For the text-containing cell, return its midpoint in [X, Y] coordinate format. 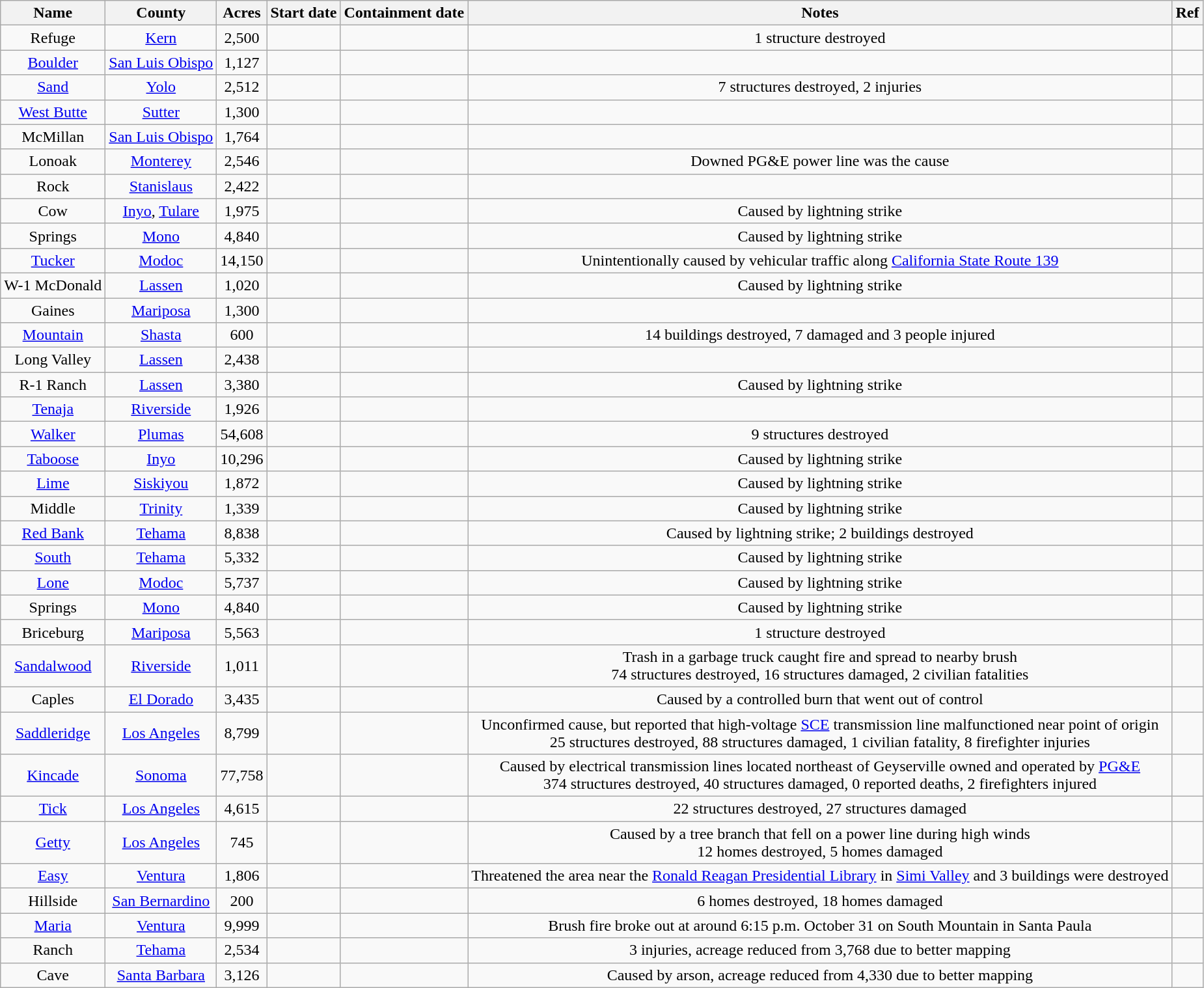
8,799 [242, 733]
1,339 [242, 508]
Red Bank [53, 533]
Trinity [161, 508]
Caused by lightning strike; 2 buildings destroyed [820, 533]
Lonoak [53, 161]
Cow [53, 211]
Threatened the area near the Ronald Reagan Presidential Library in Simi Valley and 3 buildings were destroyed [820, 876]
Brush fire broke out at around 6:15 p.m. October 31 on South Mountain in Santa Paula [820, 926]
Unintentionally caused by vehicular traffic along California State Route 139 [820, 260]
McMillan [53, 137]
Downed PG&E power line was the cause [820, 161]
9 structures destroyed [820, 434]
Caused by a controlled burn that went out of control [820, 699]
9,999 [242, 926]
Tucker [53, 260]
South [53, 558]
6 homes destroyed, 18 homes damaged [820, 901]
Yolo [161, 87]
2,512 [242, 87]
Santa Barbara [161, 975]
Shasta [161, 335]
Monterey [161, 161]
Inyo, Tulare [161, 211]
Mountain [53, 335]
San Bernardino [161, 901]
600 [242, 335]
Stanislaus [161, 186]
1,011 [242, 665]
W-1 McDonald [53, 285]
Sandalwood [53, 665]
Boulder [53, 62]
West Butte [53, 112]
Acres [242, 13]
1,975 [242, 211]
2,500 [242, 38]
200 [242, 901]
5,563 [242, 632]
77,758 [242, 776]
R-1 Ranch [53, 385]
Ref [1187, 13]
Ranch [53, 950]
Sand [53, 87]
Hillside [53, 901]
3,126 [242, 975]
Notes [820, 13]
Saddleridge [53, 733]
Kincade [53, 776]
Caused by arson, acreage reduced from 4,330 due to better mapping [820, 975]
County [161, 13]
Tenaja [53, 409]
2,422 [242, 186]
Containment date [404, 13]
Refuge [53, 38]
3,435 [242, 699]
Lime [53, 484]
2,534 [242, 950]
Plumas [161, 434]
10,296 [242, 459]
Sonoma [161, 776]
Trash in a garbage truck caught fire and spread to nearby brush74 structures destroyed, 16 structures damaged, 2 civilian fatalities [820, 665]
Tick [53, 809]
Middle [53, 508]
22 structures destroyed, 27 structures damaged [820, 809]
5,332 [242, 558]
Easy [53, 876]
Start date [303, 13]
2,546 [242, 161]
Inyo [161, 459]
Caples [53, 699]
Long Valley [53, 360]
1,926 [242, 409]
1,872 [242, 484]
2,438 [242, 360]
54,608 [242, 434]
Siskiyou [161, 484]
Gaines [53, 310]
Rock [53, 186]
Walker [53, 434]
1,764 [242, 137]
El Dorado [161, 699]
Cave [53, 975]
Briceburg [53, 632]
3,380 [242, 385]
3 injuries, acreage reduced from 3,768 due to better mapping [820, 950]
Caused by a tree branch that fell on a power line during high winds12 homes destroyed, 5 homes damaged [820, 842]
Kern [161, 38]
745 [242, 842]
1,127 [242, 62]
8,838 [242, 533]
14,150 [242, 260]
5,737 [242, 583]
1,020 [242, 285]
Taboose [53, 459]
4,615 [242, 809]
Name [53, 13]
Maria [53, 926]
14 buildings destroyed, 7 damaged and 3 people injured [820, 335]
Sutter [161, 112]
1,806 [242, 876]
7 structures destroyed, 2 injuries [820, 87]
Lone [53, 583]
Getty [53, 842]
